Scan for the cell matching the given text and deliver its [x, y] coordinate at center. 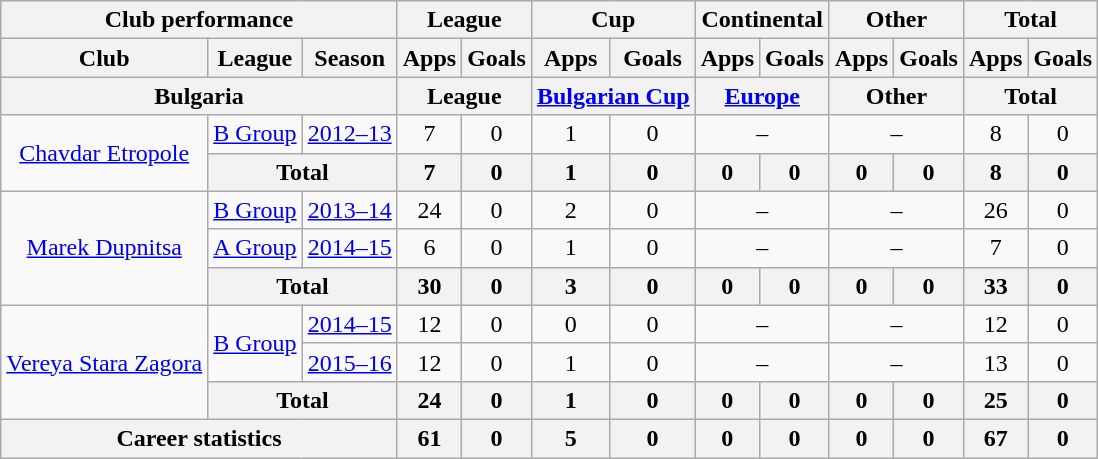
Chavdar Etropole [104, 153]
6 [429, 248]
2012–13 [350, 134]
13 [995, 362]
Europe [762, 96]
30 [429, 286]
Career statistics [199, 438]
3 [570, 286]
Marek Dupnitsa [104, 248]
Club performance [199, 20]
Cup [613, 20]
33 [995, 286]
2013–14 [350, 210]
5 [570, 438]
Season [350, 58]
67 [995, 438]
Bulgarian Cup [613, 96]
25 [995, 400]
Club [104, 58]
2 [570, 210]
61 [429, 438]
A Group [255, 248]
26 [995, 210]
Continental [762, 20]
2015–16 [350, 362]
Bulgaria [199, 96]
Vereya Stara Zagora [104, 362]
